Provide the (x, y) coordinate of the cell's center where the given text is located.  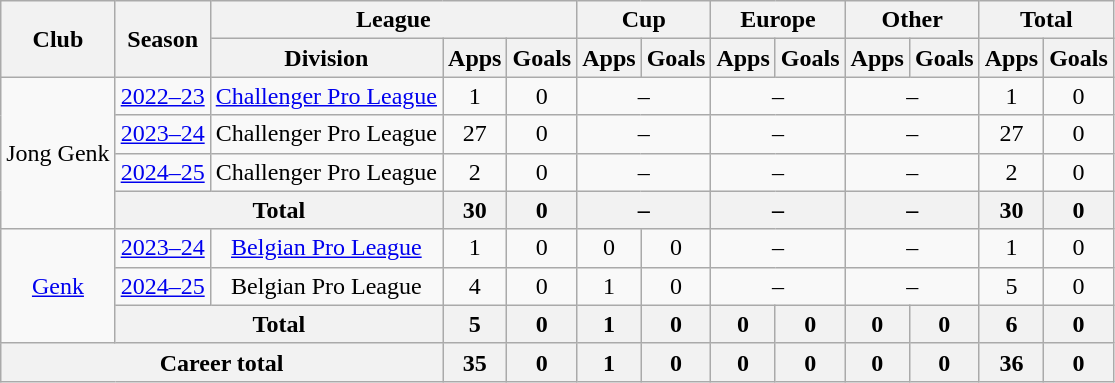
6 (1011, 324)
2022–23 (162, 96)
Season (162, 39)
Club (58, 39)
Genk (58, 286)
Europe (778, 20)
36 (1011, 362)
Division (326, 58)
Jong Genk (58, 153)
Cup (644, 20)
League (393, 20)
4 (475, 286)
Other (912, 20)
Career total (222, 362)
35 (475, 362)
